Identify which cell holds the provided text, then report its [x, y] central coordinate. 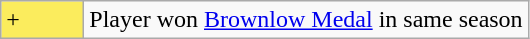
Player won Brownlow Medal in same season [306, 20]
+ [42, 20]
